Detect which cell encompasses the target text, then output its (x, y) center coordinate. 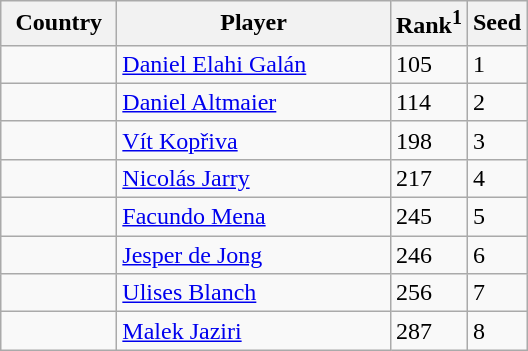
6 (496, 255)
8 (496, 331)
198 (428, 140)
1 (496, 64)
2 (496, 102)
Rank1 (428, 24)
217 (428, 178)
Facundo Mena (254, 217)
Vít Kopřiva (254, 140)
287 (428, 331)
Nicolás Jarry (254, 178)
Ulises Blanch (254, 293)
3 (496, 140)
105 (428, 64)
Malek Jaziri (254, 331)
4 (496, 178)
Player (254, 24)
Jesper de Jong (254, 255)
246 (428, 255)
Daniel Altmaier (254, 102)
Daniel Elahi Galán (254, 64)
114 (428, 102)
256 (428, 293)
Country (59, 24)
7 (496, 293)
Seed (496, 24)
5 (496, 217)
245 (428, 217)
